Extract the [X, Y] coordinate from the center of the cell holding the provided text.  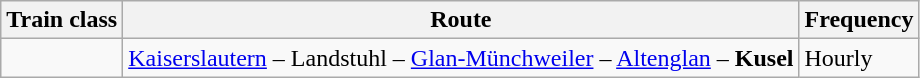
Route [461, 20]
Frequency [859, 20]
Train class [62, 20]
Kaiserslautern – Landstuhl – Glan-Münchweiler – Altenglan – Kusel [461, 58]
Hourly [859, 58]
